Capture the cell that displays the provided text and extract its [x, y] central coordinate. 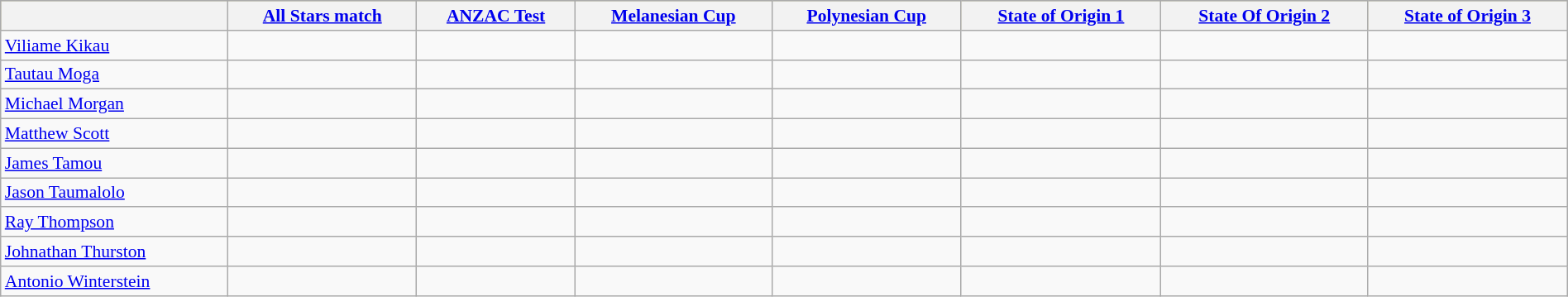
All Stars match [323, 16]
State Of Origin 2 [1264, 16]
James Tamou [114, 163]
Michael Morgan [114, 104]
Johnathan Thurston [114, 251]
Viliame Kikau [114, 46]
Tautau Moga [114, 74]
State of Origin 1 [1060, 16]
Polynesian Cup [867, 16]
Antonio Winterstein [114, 281]
Jason Taumalolo [114, 193]
Melanesian Cup [673, 16]
ANZAC Test [496, 16]
Matthew Scott [114, 134]
State of Origin 3 [1467, 16]
Ray Thompson [114, 223]
